For the text-containing cell, return its midpoint in [x, y] coordinate format. 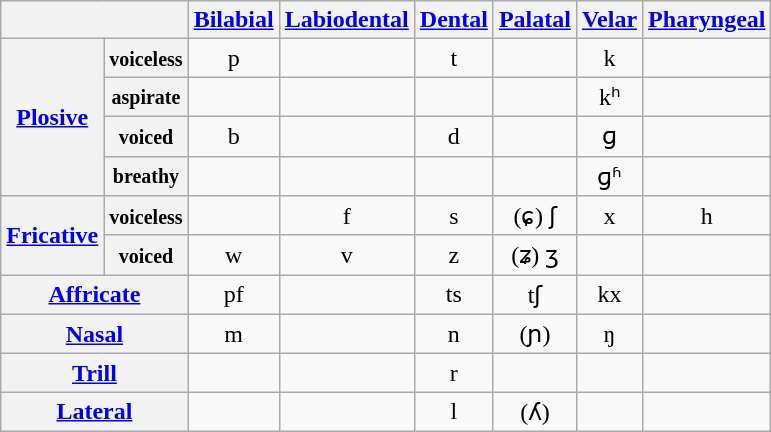
Bilabial [234, 20]
w [234, 255]
tʃ [534, 295]
kʰ [609, 97]
kx [609, 295]
ts [454, 295]
(ɲ) [534, 334]
m [234, 334]
(ʎ) [534, 412]
Velar [609, 20]
Nasal [94, 334]
t [454, 58]
Plosive [52, 118]
Labiodental [346, 20]
Lateral [94, 412]
Pharyngeal [707, 20]
p [234, 58]
k [609, 58]
s [454, 216]
d [454, 136]
b [234, 136]
ɡʱ [609, 176]
aspirate [146, 97]
ɡ [609, 136]
n [454, 334]
f [346, 216]
Fricative [52, 236]
z [454, 255]
x [609, 216]
v [346, 255]
h [707, 216]
Dental [454, 20]
Palatal [534, 20]
(ɕ) ʃ [534, 216]
pf [234, 295]
r [454, 373]
ŋ [609, 334]
Affricate [94, 295]
breathy [146, 176]
(ʑ) ʒ [534, 255]
Trill [94, 373]
l [454, 412]
